Return the (X, Y) coordinate for the center point of the cell that contains the specified text.  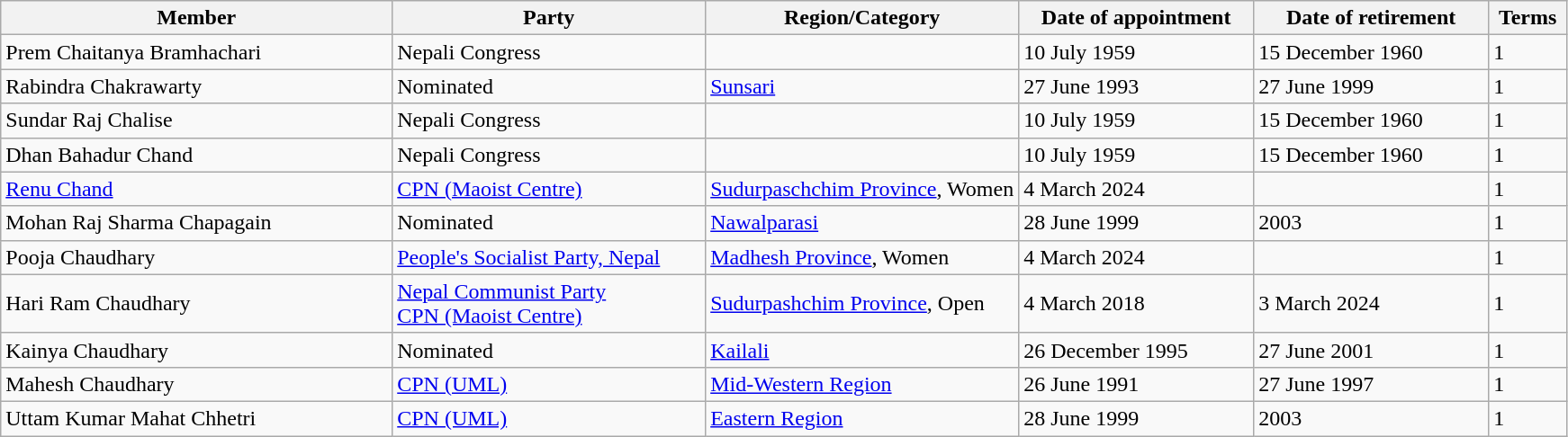
Member (196, 18)
Sunsari (862, 86)
Mahesh Chaudhary (196, 384)
Rabindra Chakrawarty (196, 86)
Mid-Western Region (862, 384)
Dhan Bahadur Chand (196, 155)
Hari Ram Chaudhary (196, 304)
4 March 2018 (1136, 304)
Pooja Chaudhary (196, 257)
Date of retirement (1372, 18)
27 June 1997 (1372, 384)
Madhesh Province, Women (862, 257)
Nepal Communist PartyCPN (Maoist Centre) (549, 304)
Kailali (862, 350)
People's Socialist Party, Nepal (549, 257)
27 June 1993 (1136, 86)
Sudurpashchim Province, Open (862, 304)
Mohan Raj Sharma Chapagain (196, 223)
26 December 1995 (1136, 350)
Eastern Region (862, 418)
27 June 2001 (1372, 350)
Sudurpaschchim Province, Women (862, 189)
Renu Chand (196, 189)
Prem Chaitanya Bramhachari (196, 52)
CPN (Maoist Centre) (549, 189)
Region/Category (862, 18)
Terms (1528, 18)
Uttam Kumar Mahat Chhetri (196, 418)
Nawalparasi (862, 223)
Date of appointment (1136, 18)
Party (549, 18)
Kainya Chaudhary (196, 350)
27 June 1999 (1372, 86)
26 June 1991 (1136, 384)
Sundar Raj Chalise (196, 120)
3 March 2024 (1372, 304)
